Return (X, Y) of the center of cell containing provided text 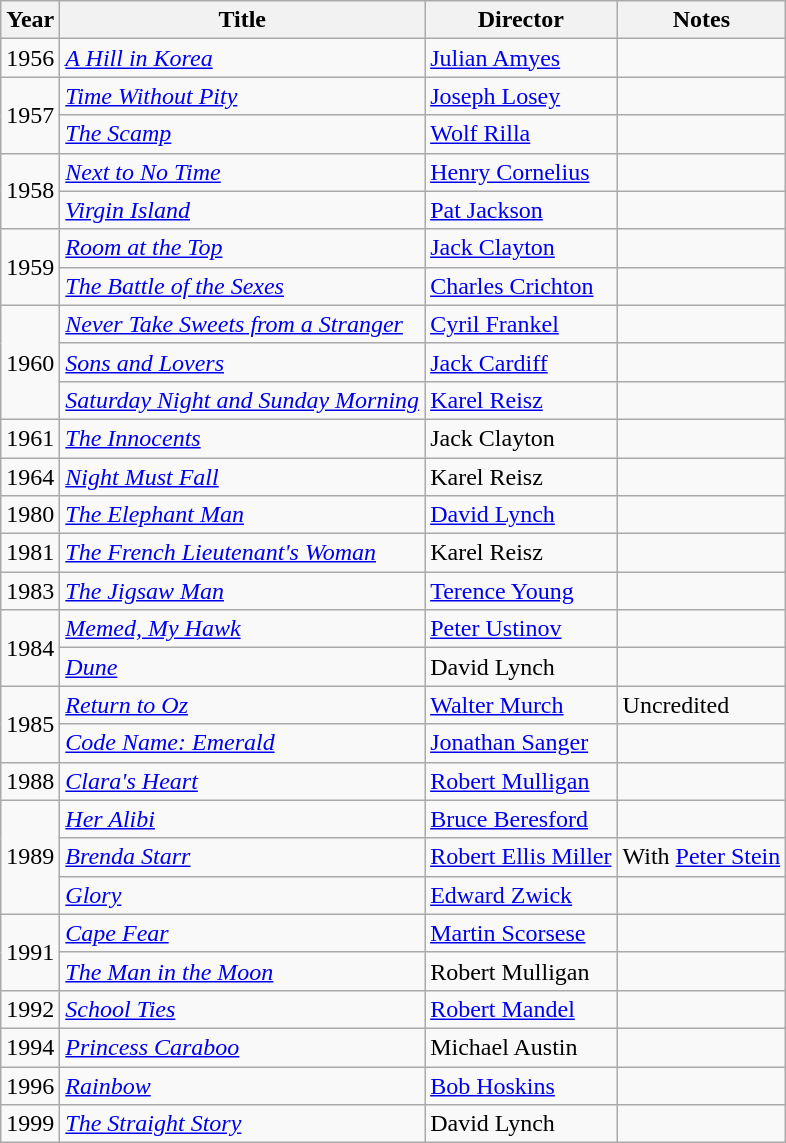
1961 (30, 438)
1984 (30, 648)
Virgin Island (242, 210)
A Hill in Korea (242, 58)
Cyril Frankel (521, 324)
The Battle of the Sexes (242, 286)
Joseph Losey (521, 96)
1981 (30, 553)
Time Without Pity (242, 96)
Cape Fear (242, 933)
1996 (30, 1085)
Brenda Starr (242, 857)
Bob Hoskins (521, 1085)
With Peter Stein (702, 857)
Never Take Sweets from a Stranger (242, 324)
Return to Oz (242, 705)
The Innocents (242, 438)
Code Name: Emerald (242, 743)
The Straight Story (242, 1124)
Glory (242, 895)
Dune (242, 667)
Year (30, 20)
1983 (30, 591)
The Jigsaw Man (242, 591)
1960 (30, 362)
Saturday Night and Sunday Morning (242, 400)
School Ties (242, 1009)
1989 (30, 857)
Memed, My Hawk (242, 629)
Rainbow (242, 1085)
Robert Mandel (521, 1009)
1992 (30, 1009)
1999 (30, 1124)
Bruce Beresford (521, 819)
1964 (30, 477)
Room at the Top (242, 248)
Terence Young (521, 591)
1994 (30, 1047)
Peter Ustinov (521, 629)
1991 (30, 952)
1958 (30, 191)
Henry Cornelius (521, 172)
Martin Scorsese (521, 933)
The Elephant Man (242, 515)
1959 (30, 267)
1956 (30, 58)
Wolf Rilla (521, 134)
Robert Ellis Miller (521, 857)
Night Must Fall (242, 477)
Edward Zwick (521, 895)
1988 (30, 781)
Michael Austin (521, 1047)
Clara's Heart (242, 781)
Director (521, 20)
1957 (30, 115)
The Man in the Moon (242, 971)
The Scamp (242, 134)
Notes (702, 20)
Title (242, 20)
Pat Jackson (521, 210)
Princess Caraboo (242, 1047)
Her Alibi (242, 819)
Charles Crichton (521, 286)
Next to No Time (242, 172)
Jack Cardiff (521, 362)
The French Lieutenant's Woman (242, 553)
Uncredited (702, 705)
Julian Amyes (521, 58)
Sons and Lovers (242, 362)
1985 (30, 724)
1980 (30, 515)
Walter Murch (521, 705)
Jonathan Sanger (521, 743)
